Identify which cell holds the provided text, then report its (x, y) central coordinate. 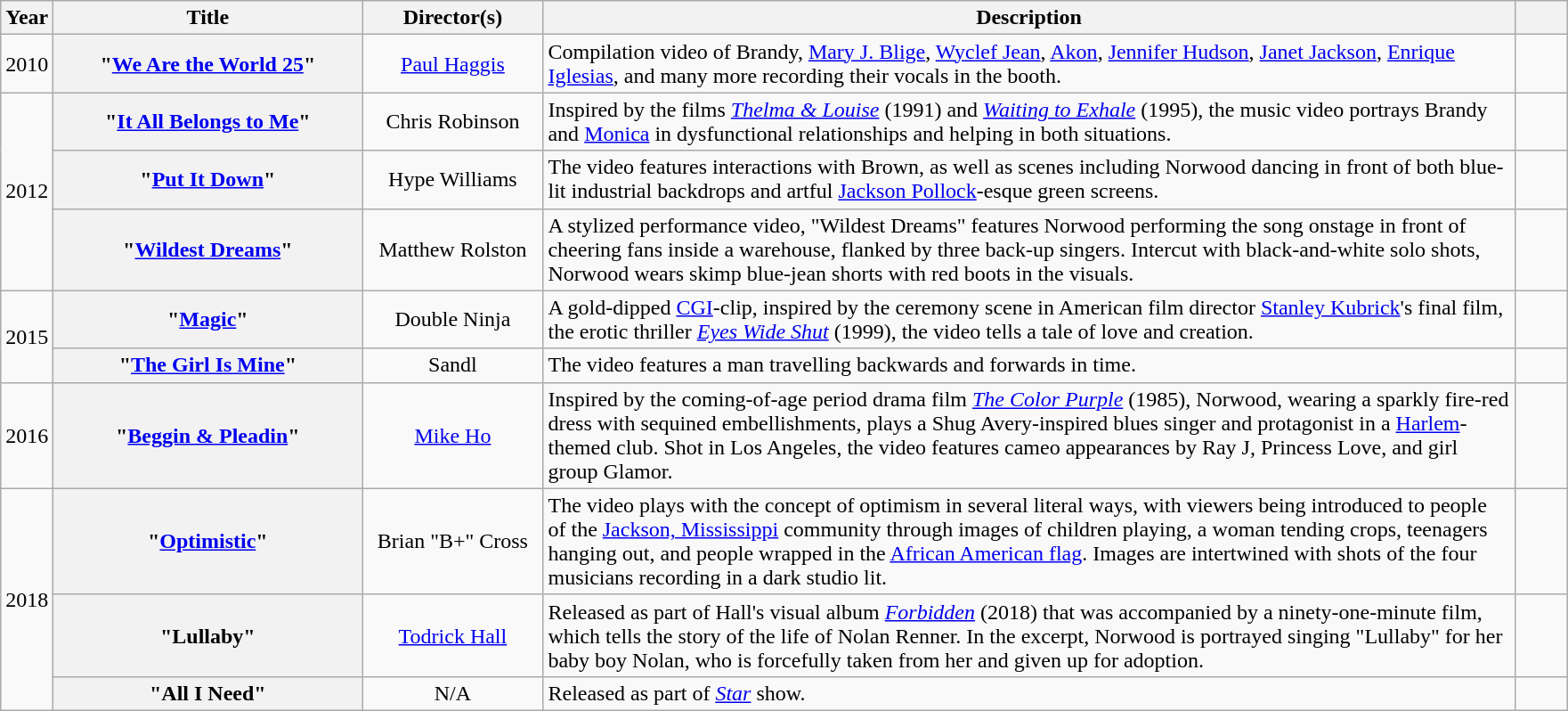
The video features a man travelling backwards and forwards in time. (1029, 365)
Description (1029, 18)
Paul Haggis (452, 64)
Double Ninja (452, 319)
Matthew Rolston (452, 249)
2015 (27, 337)
Sandl (452, 365)
"The Girl Is Mine" (208, 365)
"It All Belongs to Me" (208, 121)
N/A (452, 693)
Year (27, 18)
Hype Williams (452, 180)
"All I Need" (208, 693)
2016 (27, 435)
2012 (27, 192)
Title (208, 18)
"Magic" (208, 319)
"Optimistic" (208, 542)
"Lullaby" (208, 635)
"Wildest Dreams" (208, 249)
2018 (27, 599)
Chris Robinson (452, 121)
Released as part of Star show. (1029, 693)
"Put It Down" (208, 180)
Mike Ho (452, 435)
"Beggin & Pleadin" (208, 435)
Director(s) (452, 18)
"We Are the World 25" (208, 64)
Todrick Hall (452, 635)
2010 (27, 64)
Brian "B+" Cross (452, 542)
